Search for the cell housing the specified text and yield its [x, y] center coordinate. 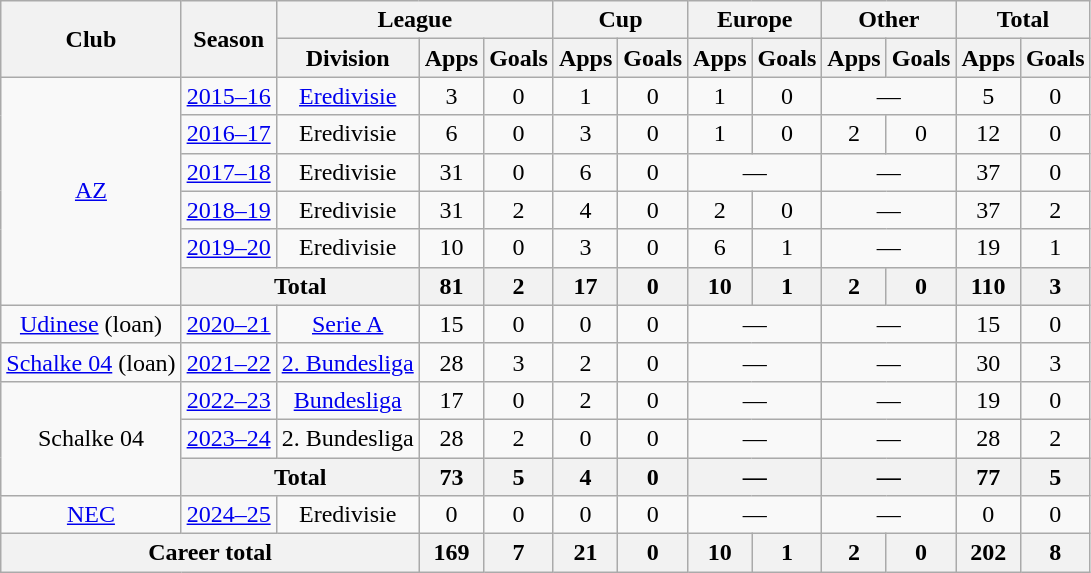
2020–21 [228, 324]
2017–18 [228, 172]
202 [988, 553]
2018–19 [228, 210]
2024–25 [228, 515]
110 [988, 286]
Bundesliga [348, 400]
30 [988, 362]
League [414, 20]
Europe [755, 20]
2015–16 [228, 96]
Schalke 04 (loan) [91, 362]
Cup [620, 20]
81 [451, 286]
NEC [91, 515]
Other [889, 20]
169 [451, 553]
8 [1055, 553]
77 [988, 477]
73 [451, 477]
2023–24 [228, 438]
12 [988, 134]
2019–20 [228, 248]
21 [585, 553]
Serie A [348, 324]
Schalke 04 [91, 438]
2021–22 [228, 362]
AZ [91, 191]
7 [519, 553]
2022–23 [228, 400]
Udinese (loan) [91, 324]
Career total [210, 553]
Club [91, 39]
2016–17 [228, 134]
Season [228, 39]
Division [348, 58]
